From the cell containing the given text, extract its center point as [X, Y] coordinate. 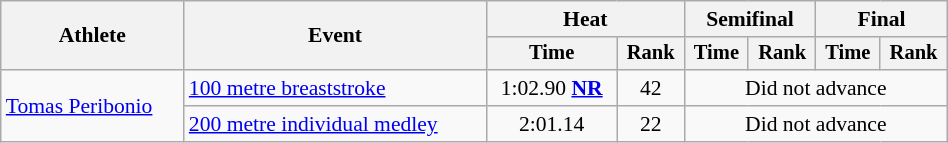
22 [650, 124]
Event [335, 36]
Final [882, 19]
Semifinal [750, 19]
1:02.90 NR [552, 88]
100 metre breaststroke [335, 88]
200 metre individual medley [335, 124]
Athlete [92, 36]
2:01.14 [552, 124]
Tomas Peribonio [92, 106]
42 [650, 88]
Heat [585, 19]
